Scan for the cell matching the given text and deliver its (X, Y) coordinate at center. 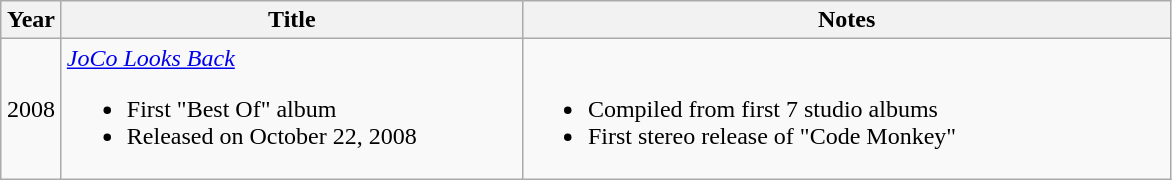
Notes (846, 20)
JoCo Looks BackFirst "Best Of" albumReleased on October 22, 2008 (292, 109)
Year (32, 20)
Title (292, 20)
Compiled from first 7 studio albumsFirst stereo release of "Code Monkey" (846, 109)
2008 (32, 109)
